Return [x, y] of the center of cell containing provided text 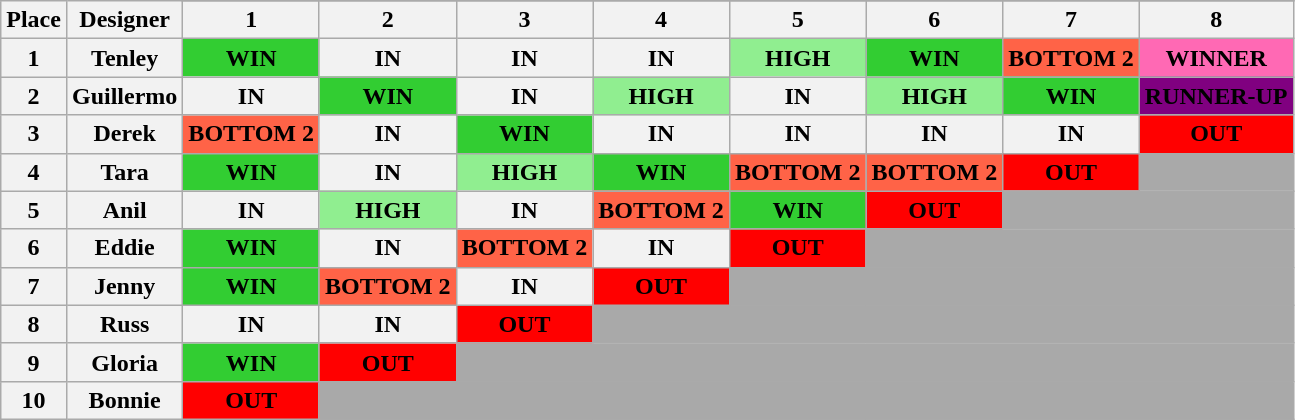
Tenley [124, 58]
Russ [124, 324]
Anil [124, 210]
Designer [124, 20]
10 [34, 400]
WINNER [1216, 58]
9 [34, 362]
Gloria [124, 362]
Derek [124, 134]
RUNNER-UP [1216, 96]
Eddie [124, 248]
Tara [124, 172]
Jenny [124, 286]
Bonnie [124, 400]
Place [34, 20]
Guillermo [124, 96]
